Search for the cell housing the specified text and yield its (X, Y) center coordinate. 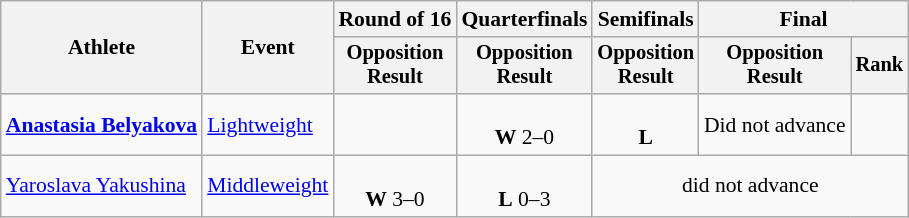
W 2–0 (524, 124)
Final (804, 19)
Lightweight (268, 124)
L (646, 124)
Semifinals (646, 19)
Event (268, 48)
Quarterfinals (524, 19)
Yaroslava Yakushina (102, 186)
W 3–0 (394, 186)
Round of 16 (394, 19)
Middleweight (268, 186)
did not advance (750, 186)
Rank (880, 66)
Anastasia Belyakova (102, 124)
L 0–3 (524, 186)
Athlete (102, 48)
Did not advance (775, 124)
